Provide the (x, y) coordinate of the cell's center where the given text is located.  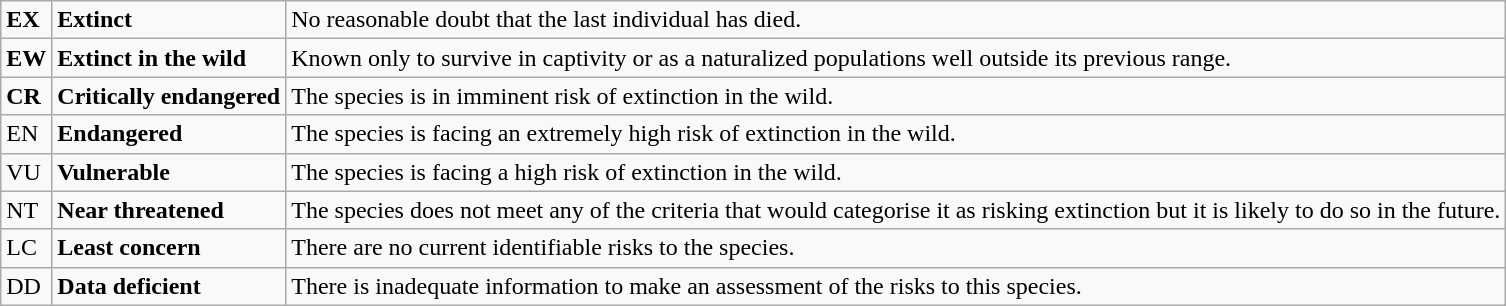
Least concern (169, 248)
Near threatened (169, 210)
VU (26, 172)
Vulnerable (169, 172)
DD (26, 286)
The species is facing a high risk of extinction in the wild. (896, 172)
No reasonable doubt that the last individual has died. (896, 20)
EW (26, 58)
EN (26, 134)
CR (26, 96)
EX (26, 20)
Data deficient (169, 286)
There is inadequate information to make an assessment of the risks to this species. (896, 286)
The species is facing an extremely high risk of extinction in the wild. (896, 134)
Critically endangered (169, 96)
There are no current identifiable risks to the species. (896, 248)
Endangered (169, 134)
NT (26, 210)
LC (26, 248)
The species does not meet any of the criteria that would categorise it as risking extinction but it is likely to do so in the future. (896, 210)
Extinct (169, 20)
The species is in imminent risk of extinction in the wild. (896, 96)
Known only to survive in captivity or as a naturalized populations well outside its previous range. (896, 58)
Extinct in the wild (169, 58)
